Scan for the cell matching the given text and deliver its (X, Y) coordinate at center. 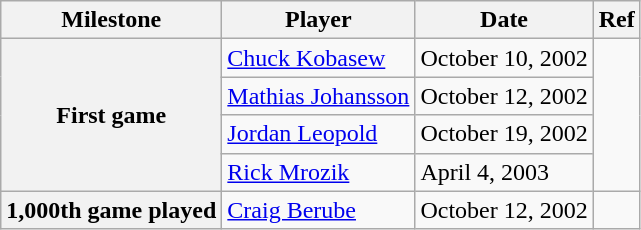
Craig Berube (318, 210)
Player (318, 20)
October 19, 2002 (504, 134)
Milestone (112, 20)
Ref (616, 20)
April 4, 2003 (504, 172)
First game (112, 115)
1,000th game played (112, 210)
Mathias Johansson (318, 96)
October 10, 2002 (504, 58)
Rick Mrozik (318, 172)
Date (504, 20)
Chuck Kobasew (318, 58)
Jordan Leopold (318, 134)
